Identify which cell holds the provided text, then report its (X, Y) central coordinate. 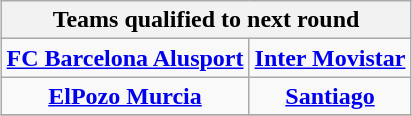
Inter Movistar (330, 58)
FC Barcelona Alusport (125, 58)
ElPozo Murcia (125, 96)
Santiago (330, 96)
Teams qualified to next round (206, 20)
